Find where the given text appears and provide that cell's center as [x, y] coordinate. 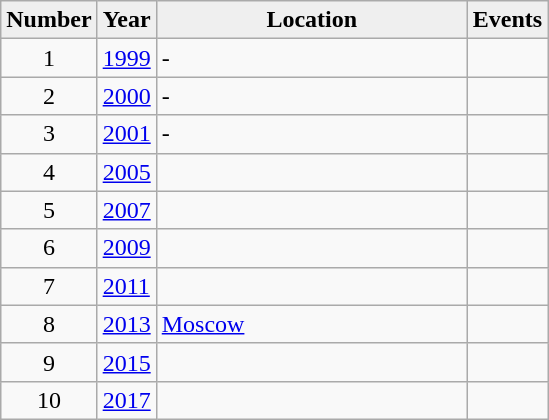
2 [49, 96]
2005 [126, 172]
6 [49, 248]
2013 [126, 324]
8 [49, 324]
2009 [126, 248]
Number [49, 20]
9 [49, 362]
2007 [126, 210]
2000 [126, 96]
1 [49, 58]
Events [507, 20]
1999 [126, 58]
2001 [126, 134]
7 [49, 286]
5 [49, 210]
Moscow [312, 324]
4 [49, 172]
10 [49, 400]
3 [49, 134]
2011 [126, 286]
Year [126, 20]
2015 [126, 362]
2017 [126, 400]
Location [312, 20]
